Determine the (x, y) coordinate at the center of the cell enclosing the given text.  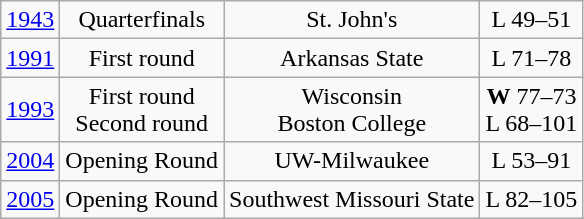
St. John's (352, 20)
Arkansas State (352, 58)
W 77–73L 68–101 (532, 110)
1993 (30, 110)
L 49–51 (532, 20)
WisconsinBoston College (352, 110)
1943 (30, 20)
UW-Milwaukee (352, 161)
2005 (30, 199)
1991 (30, 58)
First round (142, 58)
Quarterfinals (142, 20)
Southwest Missouri State (352, 199)
2004 (30, 161)
L 53–91 (532, 161)
First roundSecond round (142, 110)
L 71–78 (532, 58)
L 82–105 (532, 199)
